From the cell containing the given text, extract its center point as [X, Y] coordinate. 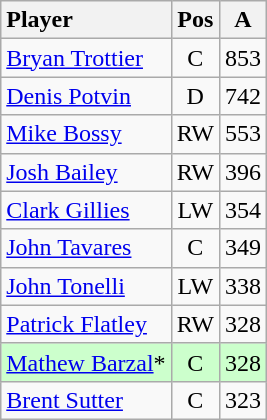
742 [242, 96]
Bryan Trottier [86, 58]
Denis Potvin [86, 96]
323 [242, 400]
354 [242, 210]
Clark Gillies [86, 210]
Josh Bailey [86, 172]
853 [242, 58]
349 [242, 248]
John Tavares [86, 248]
Player [86, 20]
Patrick Flatley [86, 324]
Mike Bossy [86, 134]
338 [242, 286]
553 [242, 134]
Brent Sutter [86, 400]
D [195, 96]
Mathew Barzal* [86, 362]
John Tonelli [86, 286]
Pos [195, 20]
396 [242, 172]
A [242, 20]
